Output the (x, y) coordinate of the center of the cell containing the given text.  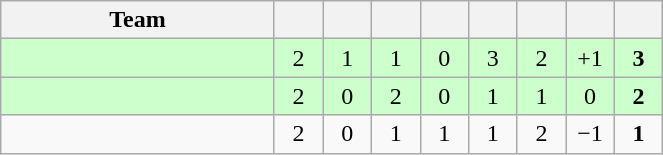
−1 (590, 134)
Team (138, 20)
+1 (590, 58)
